Determine the [X, Y] coordinate at the center of the cell enclosing the given text.  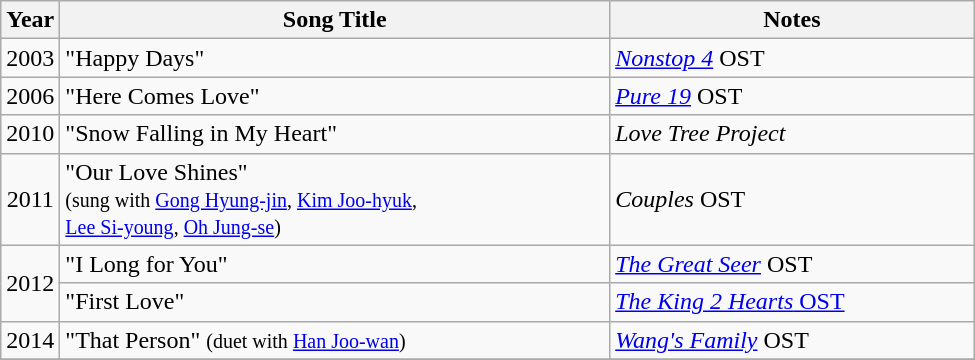
2010 [30, 134]
Love Tree Project [792, 134]
2014 [30, 340]
The King 2 Hearts OST [792, 302]
"That Person" (duet with Han Joo-wan) [335, 340]
Pure 19 OST [792, 96]
2011 [30, 199]
The Great Seer OST [792, 264]
"First Love" [335, 302]
Notes [792, 20]
Nonstop 4 OST [792, 58]
Year [30, 20]
2012 [30, 283]
"Snow Falling in My Heart" [335, 134]
"I Long for You" [335, 264]
Couples OST [792, 199]
2003 [30, 58]
"Our Love Shines" (sung with Gong Hyung-jin, Kim Joo-hyuk, Lee Si-young, Oh Jung-se) [335, 199]
"Here Comes Love" [335, 96]
"Happy Days" [335, 58]
2006 [30, 96]
Wang's Family OST [792, 340]
Song Title [335, 20]
